Locate the cell with the specified text and output its (x, y) center coordinate. 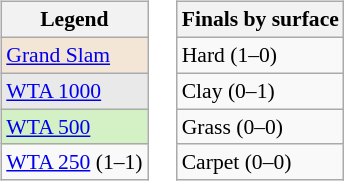
Grass (0–0) (260, 127)
Carpet (0–0) (260, 162)
Hard (1–0) (260, 55)
WTA 500 (74, 127)
Legend (74, 20)
Clay (0–1) (260, 91)
Finals by surface (260, 20)
Grand Slam (74, 55)
WTA 1000 (74, 91)
WTA 250 (1–1) (74, 162)
